Pinpoint the cell where the given text exists, returning its [x, y] midpoint coordinate. 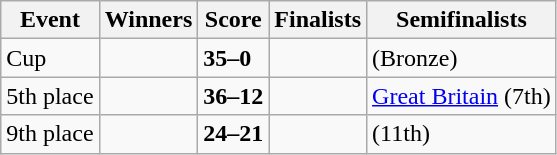
5th place [50, 96]
Great Britain (7th) [462, 96]
Finalists [318, 20]
9th place [50, 134]
Cup [50, 58]
36–12 [234, 96]
Score [234, 20]
(11th) [462, 134]
Semifinalists [462, 20]
35–0 [234, 58]
Event [50, 20]
24–21 [234, 134]
Winners [148, 20]
(Bronze) [462, 58]
